Scan for the cell matching the given text and deliver its [x, y] coordinate at center. 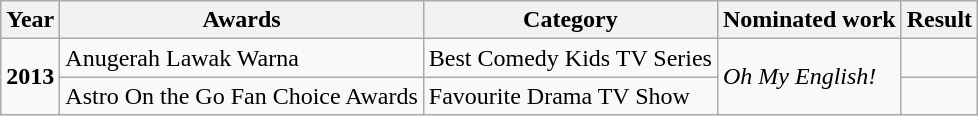
Awards [242, 20]
2013 [30, 77]
Anugerah Lawak Warna [242, 58]
Year [30, 20]
Result [939, 20]
Nominated work [809, 20]
Oh My English! [809, 77]
Best Comedy Kids TV Series [570, 58]
Category [570, 20]
Favourite Drama TV Show [570, 96]
Astro On the Go Fan Choice Awards [242, 96]
